From the cell containing the given text, extract its center point as (X, Y) coordinate. 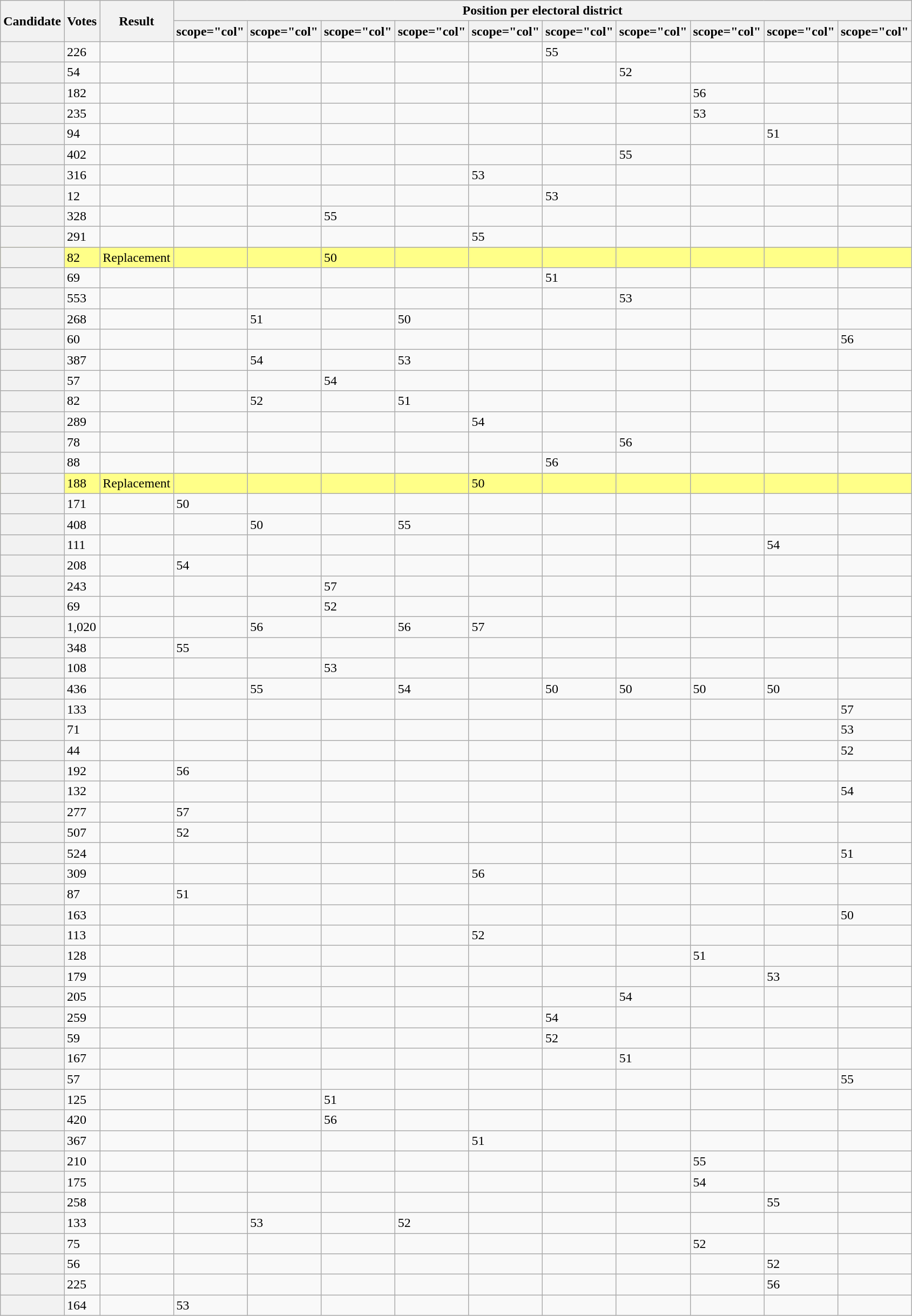
226 (82, 52)
291 (82, 236)
111 (82, 545)
108 (82, 668)
507 (82, 832)
171 (82, 504)
225 (82, 1285)
402 (82, 154)
210 (82, 1161)
94 (82, 134)
192 (82, 771)
259 (82, 1017)
309 (82, 873)
208 (82, 565)
Candidate (32, 21)
258 (82, 1202)
78 (82, 442)
Result (137, 21)
182 (82, 93)
553 (82, 299)
235 (82, 113)
12 (82, 195)
387 (82, 360)
205 (82, 997)
420 (82, 1120)
59 (82, 1038)
88 (82, 463)
277 (82, 812)
113 (82, 935)
367 (82, 1141)
128 (82, 956)
268 (82, 319)
132 (82, 791)
348 (82, 648)
289 (82, 422)
175 (82, 1182)
328 (82, 216)
179 (82, 976)
71 (82, 730)
408 (82, 524)
164 (82, 1305)
243 (82, 586)
436 (82, 689)
1,020 (82, 627)
60 (82, 340)
Votes (82, 21)
125 (82, 1100)
87 (82, 894)
163 (82, 915)
316 (82, 175)
188 (82, 483)
44 (82, 750)
Position per electoral district (542, 11)
75 (82, 1243)
524 (82, 853)
167 (82, 1059)
